Determine the [X, Y] coordinate at the center of the cell enclosing the given text.  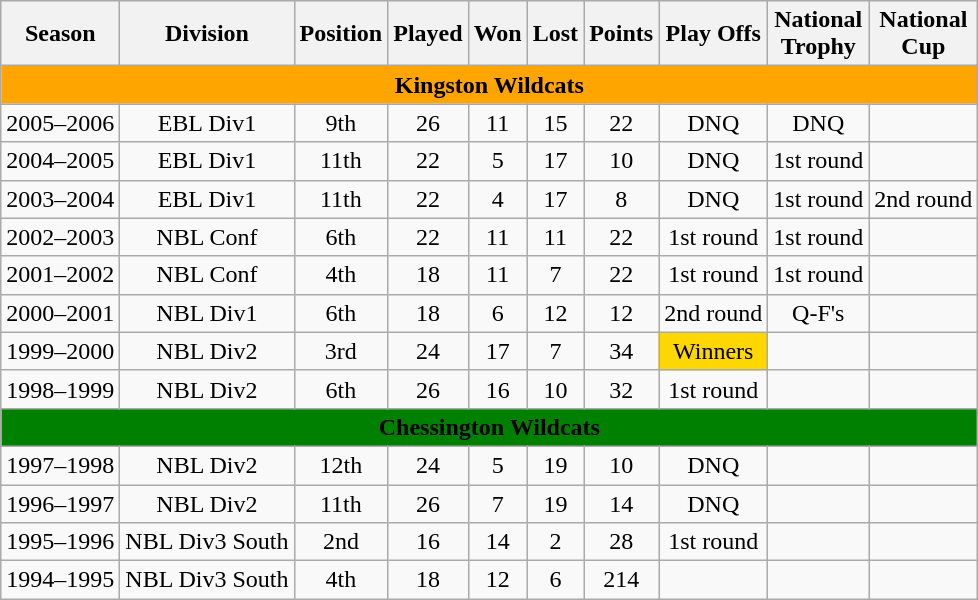
NBL Div1 [207, 313]
9th [341, 123]
1998–1999 [60, 389]
Chessington Wildcats [490, 427]
1995–1996 [60, 542]
2000–2001 [60, 313]
Winners [714, 351]
1999–2000 [60, 351]
8 [622, 199]
1994–1995 [60, 580]
1996–1997 [60, 503]
2003–2004 [60, 199]
NationalCup [924, 34]
1997–1998 [60, 465]
2 [555, 542]
2005–2006 [60, 123]
Won [498, 34]
Played [428, 34]
12th [341, 465]
2nd [341, 542]
Lost [555, 34]
Season [60, 34]
3rd [341, 351]
NationalTrophy [818, 34]
2004–2005 [60, 161]
Q-F's [818, 313]
4 [498, 199]
Points [622, 34]
32 [622, 389]
Division [207, 34]
28 [622, 542]
34 [622, 351]
Position [341, 34]
214 [622, 580]
15 [555, 123]
2001–2002 [60, 275]
2002–2003 [60, 237]
Play Offs [714, 34]
Kingston Wildcats [490, 85]
